Return the [X, Y] coordinate for the center point of the cell that contains the specified text.  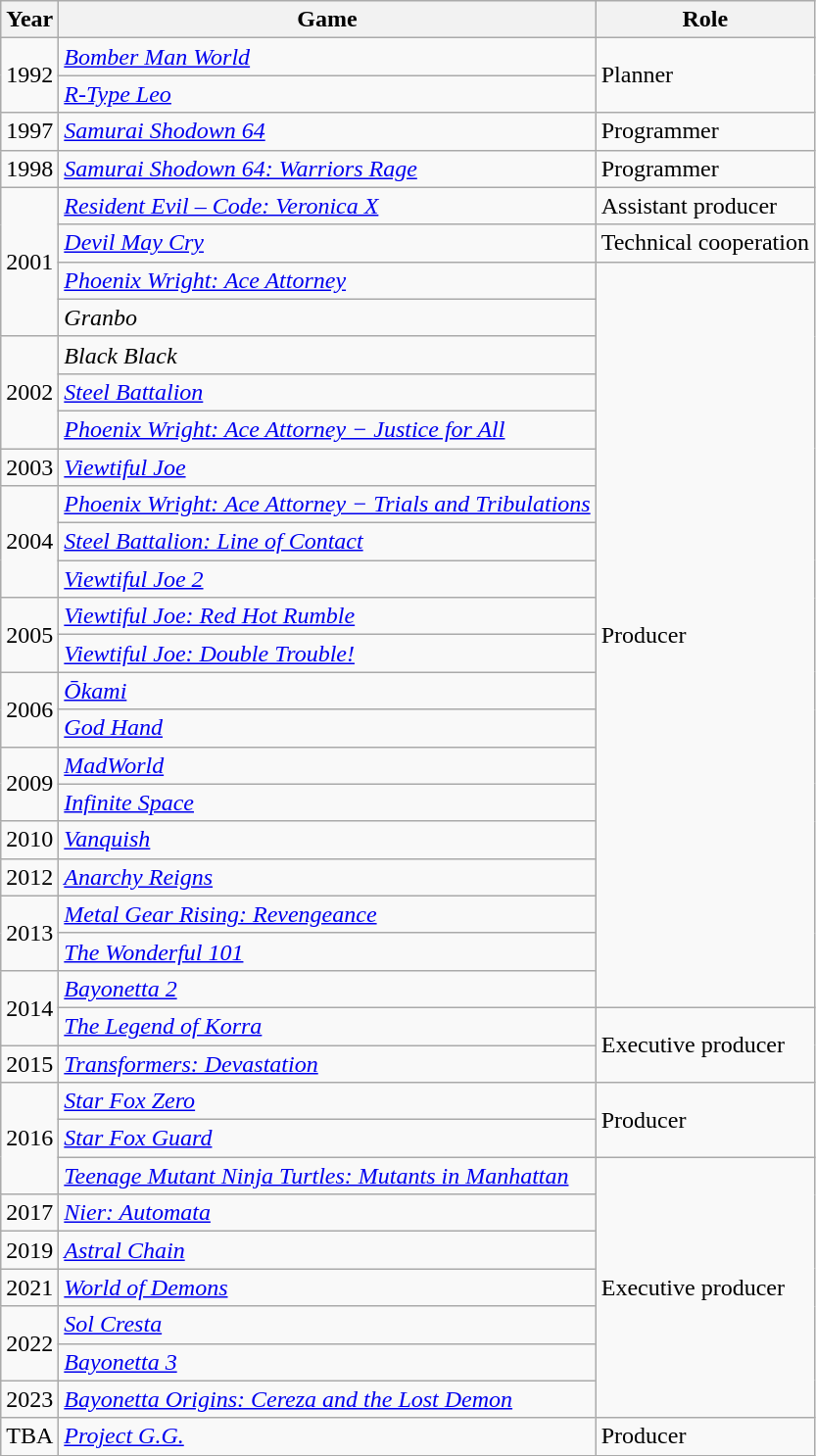
2004 [29, 542]
Transformers: Devastation [327, 1063]
MadWorld [327, 765]
2005 [29, 635]
1998 [29, 169]
Role [705, 20]
Sol Cresta [327, 1325]
2014 [29, 1007]
2012 [29, 877]
The Wonderful 101 [327, 951]
Infinite Space [327, 802]
Metal Gear Rising: Revengeance [327, 914]
2013 [29, 933]
Project G.G. [327, 1436]
Steel Battalion [327, 392]
Star Fox Guard [327, 1139]
Samurai Shodown 64: Warriors Rage [327, 169]
Vanquish [327, 840]
World of Demons [327, 1287]
Samurai Shodown 64 [327, 131]
R-Type Leo [327, 94]
Phoenix Wright: Ace Attorney − Justice for All [327, 429]
2006 [29, 709]
2019 [29, 1250]
Resident Evil – Code: Veronica X [327, 206]
Ōkami [327, 691]
Viewtiful Joe: Red Hot Rumble [327, 616]
2021 [29, 1287]
Anarchy Reigns [327, 877]
1997 [29, 131]
Bayonetta 3 [327, 1362]
Assistant producer [705, 206]
Planner [705, 75]
2022 [29, 1343]
Viewtiful Joe: Double Trouble! [327, 654]
Viewtiful Joe [327, 467]
Devil May Cry [327, 243]
Bayonetta Origins: Cereza and the Lost Demon [327, 1399]
Game [327, 20]
Granbo [327, 317]
2009 [29, 784]
2015 [29, 1063]
Viewtiful Joe 2 [327, 579]
God Hand [327, 728]
2010 [29, 840]
Year [29, 20]
2002 [29, 392]
Teenage Mutant Ninja Turtles: Mutants in Manhattan [327, 1176]
1992 [29, 75]
Bayonetta 2 [327, 989]
Phoenix Wright: Ace Attorney [327, 280]
Steel Battalion: Line of Contact [327, 542]
Technical cooperation [705, 243]
Phoenix Wright: Ace Attorney − Trials and Tribulations [327, 505]
Black Black [327, 355]
2003 [29, 467]
Bomber Man World [327, 57]
Nier: Automata [327, 1213]
2001 [29, 262]
2016 [29, 1139]
TBA [29, 1436]
2017 [29, 1213]
Astral Chain [327, 1250]
The Legend of Korra [327, 1026]
2023 [29, 1399]
Star Fox Zero [327, 1101]
